Capture the cell that displays the provided text and extract its (X, Y) central coordinate. 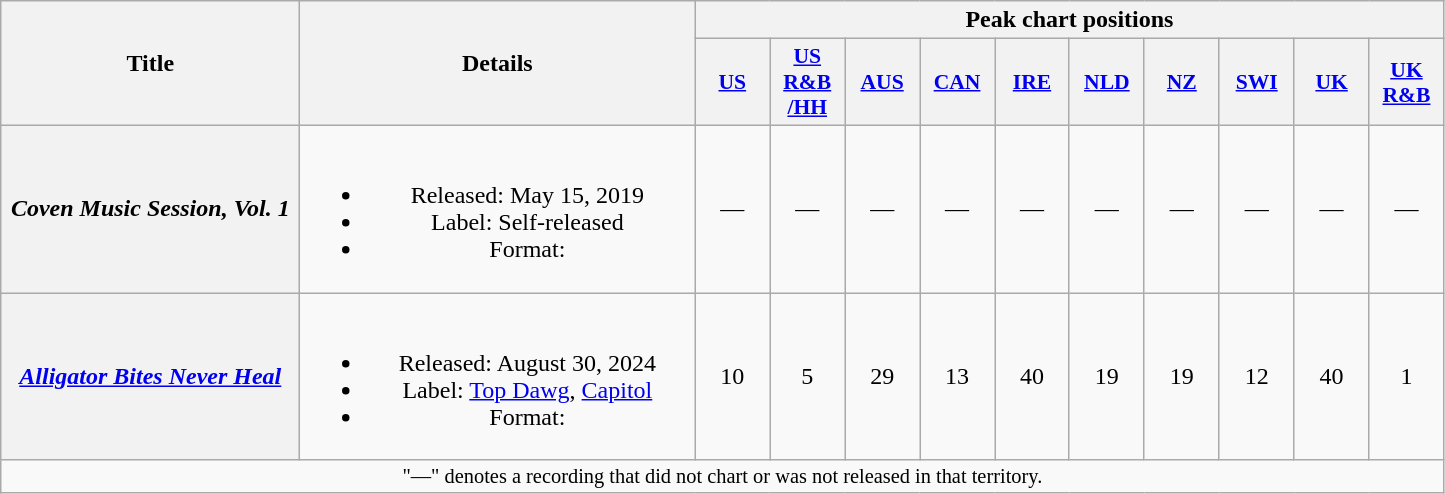
Peak chart positions (1070, 20)
Details (498, 64)
29 (882, 376)
12 (1256, 376)
Released: August 30, 2024Label: Top Dawg, CapitolFormat: (498, 376)
NLD (1106, 82)
AUS (882, 82)
Title (150, 64)
UK (1332, 82)
SWI (1256, 82)
Alligator Bites Never Heal (150, 376)
USR&B/HH (808, 82)
US (732, 82)
UKR&B (1406, 82)
5 (808, 376)
"—" denotes a recording that did not chart or was not released in that territory. (722, 477)
1 (1406, 376)
IRE (1032, 82)
Coven Music Session, Vol. 1 (150, 208)
NZ (1182, 82)
CAN (958, 82)
13 (958, 376)
Released: May 15, 2019Label: Self-releasedFormat: (498, 208)
10 (732, 376)
